Scan for the cell matching the given text and deliver its (X, Y) coordinate at center. 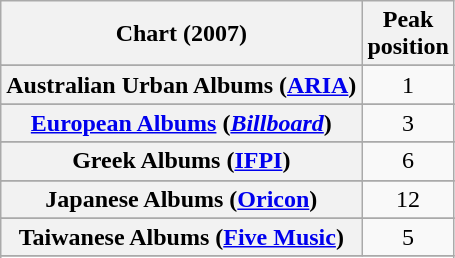
Australian Urban Albums (ARIA) (182, 85)
12 (408, 199)
3 (408, 123)
6 (408, 161)
Greek Albums (IFPI) (182, 161)
Japanese Albums (Oricon) (182, 199)
5 (408, 237)
European Albums (Billboard) (182, 123)
1 (408, 85)
Taiwanese Albums (Five Music) (182, 237)
Chart (2007) (182, 34)
Peakposition (408, 34)
